Find where the given text appears and provide that cell's center as (x, y) coordinate. 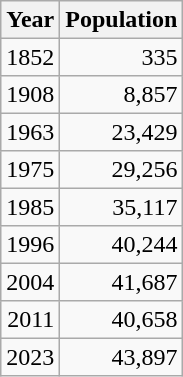
1975 (30, 170)
40,244 (122, 244)
1908 (30, 94)
1985 (30, 206)
40,658 (122, 318)
43,897 (122, 356)
23,429 (122, 132)
1996 (30, 244)
41,687 (122, 282)
Year (30, 20)
1963 (30, 132)
1852 (30, 56)
2023 (30, 356)
8,857 (122, 94)
29,256 (122, 170)
335 (122, 56)
35,117 (122, 206)
2011 (30, 318)
2004 (30, 282)
Population (122, 20)
